Scan for the cell matching the given text and deliver its (x, y) coordinate at center. 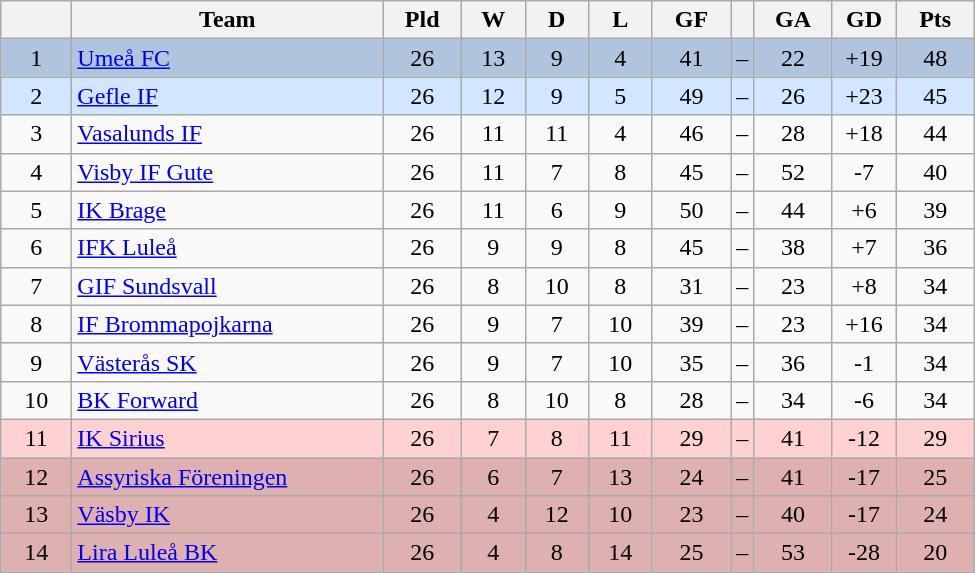
48 (936, 58)
-6 (864, 400)
35 (692, 362)
46 (692, 134)
IK Brage (228, 210)
+23 (864, 96)
38 (794, 248)
22 (794, 58)
-1 (864, 362)
W (493, 20)
GIF Sundsvall (228, 286)
+19 (864, 58)
L (621, 20)
GF (692, 20)
31 (692, 286)
-12 (864, 438)
Väsby IK (228, 515)
Västerås SK (228, 362)
20 (936, 553)
-28 (864, 553)
GD (864, 20)
+16 (864, 324)
Lira Luleå BK (228, 553)
Umeå FC (228, 58)
BK Forward (228, 400)
+7 (864, 248)
Team (228, 20)
GA (794, 20)
Visby IF Gute (228, 172)
50 (692, 210)
Assyriska Föreningen (228, 477)
+6 (864, 210)
Vasalunds IF (228, 134)
IK Sirius (228, 438)
49 (692, 96)
-7 (864, 172)
+8 (864, 286)
Pts (936, 20)
52 (794, 172)
Gefle IF (228, 96)
3 (36, 134)
Pld (422, 20)
D (557, 20)
+18 (864, 134)
2 (36, 96)
53 (794, 553)
1 (36, 58)
IFK Luleå (228, 248)
IF Brommapojkarna (228, 324)
